Return the [x, y] coordinate for the center point of the cell that contains the specified text.  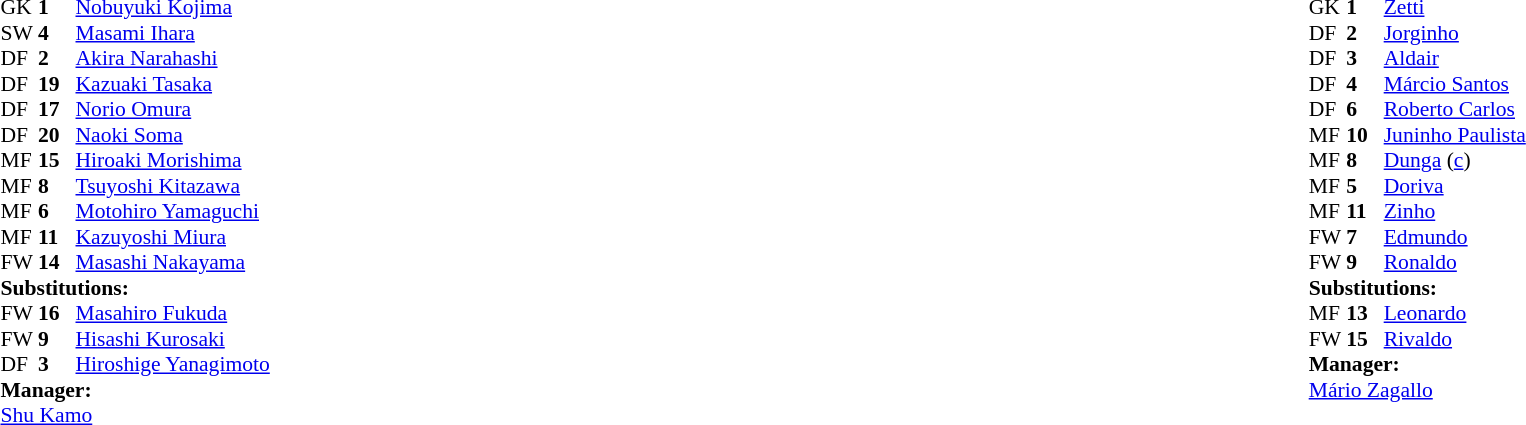
14 [57, 263]
16 [57, 313]
Motohiro Yamaguchi [173, 211]
Rivaldo [1455, 339]
Norio Omura [173, 109]
17 [57, 109]
Masashi Nakayama [173, 263]
Kazuyoshi Miura [173, 237]
Hiroshige Yanagimoto [173, 365]
Mário Zagallo [1418, 390]
Aldair [1455, 59]
Akira Narahashi [173, 59]
Roberto Carlos [1455, 109]
Kazuaki Tasaka [173, 84]
13 [1365, 313]
SW [19, 33]
5 [1365, 186]
20 [57, 135]
Ronaldo [1455, 263]
Naoki Soma [173, 135]
Jorginho [1455, 33]
10 [1365, 135]
Leonardo [1455, 313]
19 [57, 84]
Tsuyoshi Kitazawa [173, 186]
Dunga (c) [1455, 161]
Hisashi Kurosaki [173, 339]
7 [1365, 237]
Masahiro Fukuda [173, 313]
Juninho Paulista [1455, 135]
Hiroaki Morishima [173, 161]
Edmundo [1455, 237]
Márcio Santos [1455, 84]
Doriva [1455, 186]
Masami Ihara [173, 33]
Zinho [1455, 211]
